Scan for the cell matching the given text and deliver its [X, Y] coordinate at center. 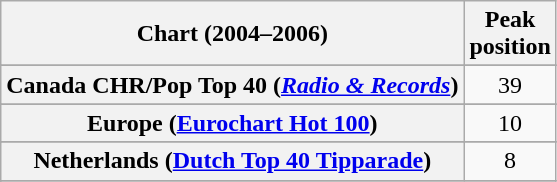
Europe (Eurochart Hot 100) [232, 123]
10 [510, 123]
Chart (2004–2006) [232, 34]
39 [510, 85]
Netherlands (Dutch Top 40 Tipparade) [232, 161]
Peakposition [510, 34]
8 [510, 161]
Canada CHR/Pop Top 40 (Radio & Records) [232, 85]
